Determine the [x, y] coordinate at the center of the cell enclosing the given text.  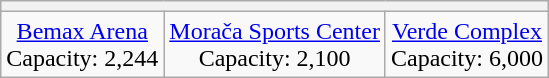
Bemax ArenaCapacity: 2,244 [82, 44]
Verde ComplexCapacity: 6,000 [466, 44]
Morača Sports CenterCapacity: 2,100 [275, 44]
